Return [x, y] of the center of cell containing provided text 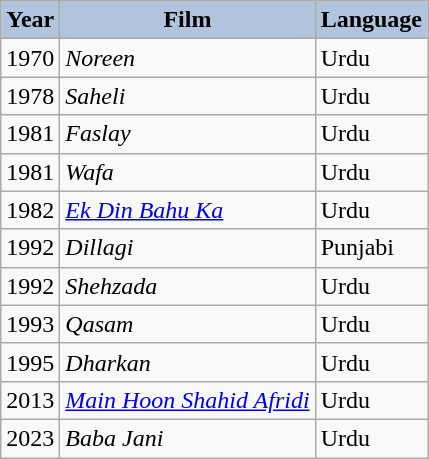
Film [188, 20]
Dharkan [188, 362]
Punjabi [371, 248]
Faslay [188, 134]
2023 [30, 438]
Baba Jani [188, 438]
1993 [30, 324]
1978 [30, 96]
Noreen [188, 58]
Qasam [188, 324]
1982 [30, 210]
Main Hoon Shahid Afridi [188, 400]
Shehzada [188, 286]
Ek Din Bahu Ka [188, 210]
Dillagi [188, 248]
2013 [30, 400]
Language [371, 20]
Saheli [188, 96]
1970 [30, 58]
Year [30, 20]
1995 [30, 362]
Wafa [188, 172]
